Locate the cell with the specified text and output its (X, Y) center coordinate. 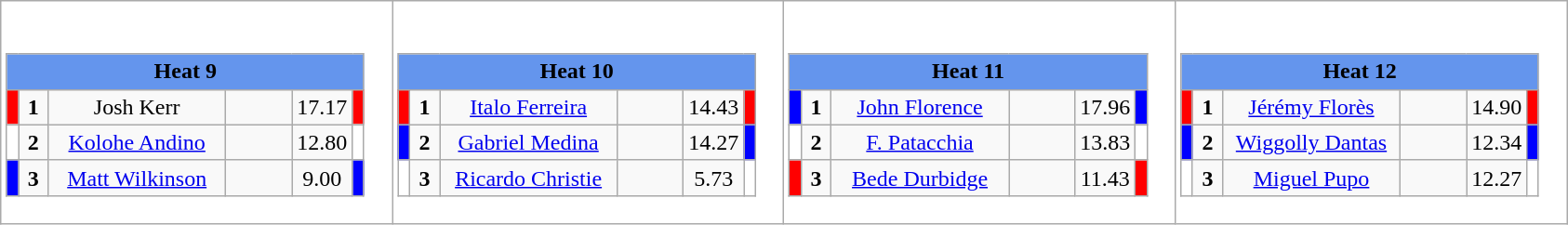
9.00 (322, 178)
Heat 9 1 Josh Kerr 17.17 2 Kolohe Andino 12.80 3 Matt Wilkinson 9.00 (197, 112)
12.34 (1497, 142)
Jérémy Florès (1311, 107)
17.17 (322, 107)
Heat 10 (577, 72)
Ricardo Christie (528, 178)
Miguel Pupo (1311, 178)
Kolohe Andino (138, 142)
John Florence (921, 107)
11.43 (1105, 178)
12.80 (322, 142)
F. Patacchia (921, 142)
Josh Kerr (138, 107)
12.27 (1497, 178)
Matt Wilkinson (138, 178)
Heat 12 (1360, 72)
Heat 11 1 John Florence 17.96 2 F. Patacchia 13.83 3 Bede Durbidge 11.43 (980, 112)
14.90 (1497, 107)
Heat 9 (185, 72)
Bede Durbidge (921, 178)
Wiggolly Dantas (1311, 142)
17.96 (1105, 107)
Heat 12 1 Jérémy Florès 14.90 2 Wiggolly Dantas 12.34 3 Miguel Pupo 12.27 (1371, 112)
Heat 11 (968, 72)
14.27 (714, 142)
5.73 (714, 178)
13.83 (1105, 142)
Heat 10 1 Italo Ferreira 14.43 2 Gabriel Medina 14.27 3 Ricardo Christie 5.73 (588, 112)
14.43 (714, 107)
Gabriel Medina (528, 142)
Italo Ferreira (528, 107)
